For the text-containing cell, return its midpoint in (x, y) coordinate format. 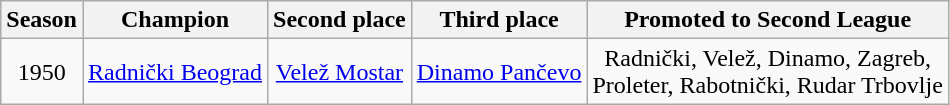
Radnički Beograd (174, 72)
Third place (499, 20)
Champion (174, 20)
Second place (340, 20)
Dinamo Pančevo (499, 72)
Promoted to Second League (768, 20)
Season (42, 20)
Velež Mostar (340, 72)
Radnički, Velež, Dinamo, Zagreb,Proleter, Rabotnički, Rudar Trbovlje (768, 72)
1950 (42, 72)
